Find where the given text appears and provide that cell's center as (X, Y) coordinate. 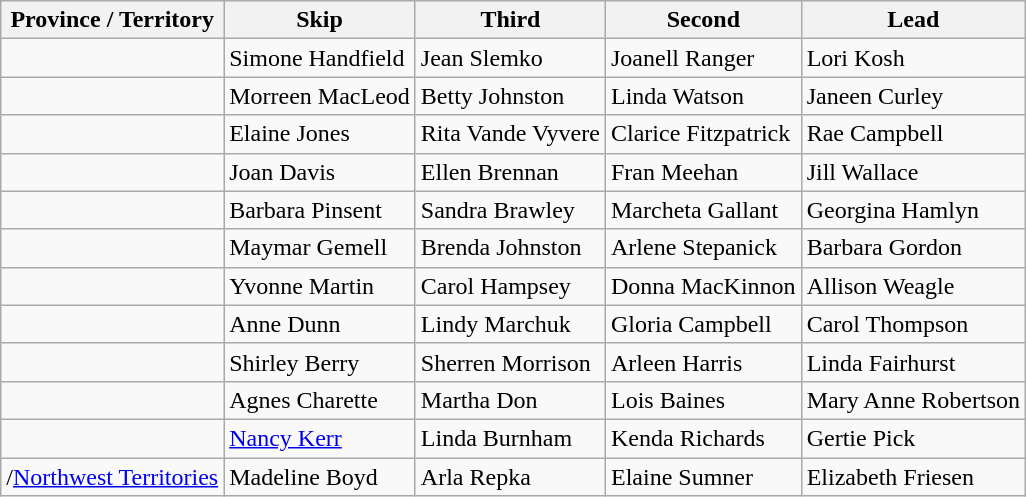
Carol Thompson (913, 324)
Maymar Gemell (320, 248)
Georgina Hamlyn (913, 210)
Lois Baines (703, 400)
Barbara Gordon (913, 248)
Jean Slemko (510, 58)
Allison Weagle (913, 286)
Linda Fairhurst (913, 362)
Shirley Berry (320, 362)
Yvonne Martin (320, 286)
Arla Repka (510, 477)
Sherren Morrison (510, 362)
Barbara Pinsent (320, 210)
Arleen Harris (703, 362)
Linda Watson (703, 96)
Fran Meehan (703, 172)
Lead (913, 20)
Morreen MacLeod (320, 96)
Gertie Pick (913, 438)
Ellen Brennan (510, 172)
Rita Vande Vyvere (510, 134)
Betty Johnston (510, 96)
Brenda Johnston (510, 248)
Elaine Jones (320, 134)
Anne Dunn (320, 324)
Linda Burnham (510, 438)
Marcheta Gallant (703, 210)
Gloria Campbell (703, 324)
Nancy Kerr (320, 438)
Joanell Ranger (703, 58)
Madeline Boyd (320, 477)
Sandra Brawley (510, 210)
Province / Territory (112, 20)
Clarice Fitzpatrick (703, 134)
Rae Campbell (913, 134)
Carol Hampsey (510, 286)
Kenda Richards (703, 438)
Agnes Charette (320, 400)
Elizabeth Friesen (913, 477)
Mary Anne Robertson (913, 400)
Skip (320, 20)
Jill Wallace (913, 172)
Third (510, 20)
Martha Don (510, 400)
Arlene Stepanick (703, 248)
Elaine Sumner (703, 477)
Janeen Curley (913, 96)
Simone Handfield (320, 58)
Lindy Marchuk (510, 324)
/Northwest Territories (112, 477)
Lori Kosh (913, 58)
Joan Davis (320, 172)
Second (703, 20)
Donna MacKinnon (703, 286)
